Locate the cell with the specified text and output its (X, Y) center coordinate. 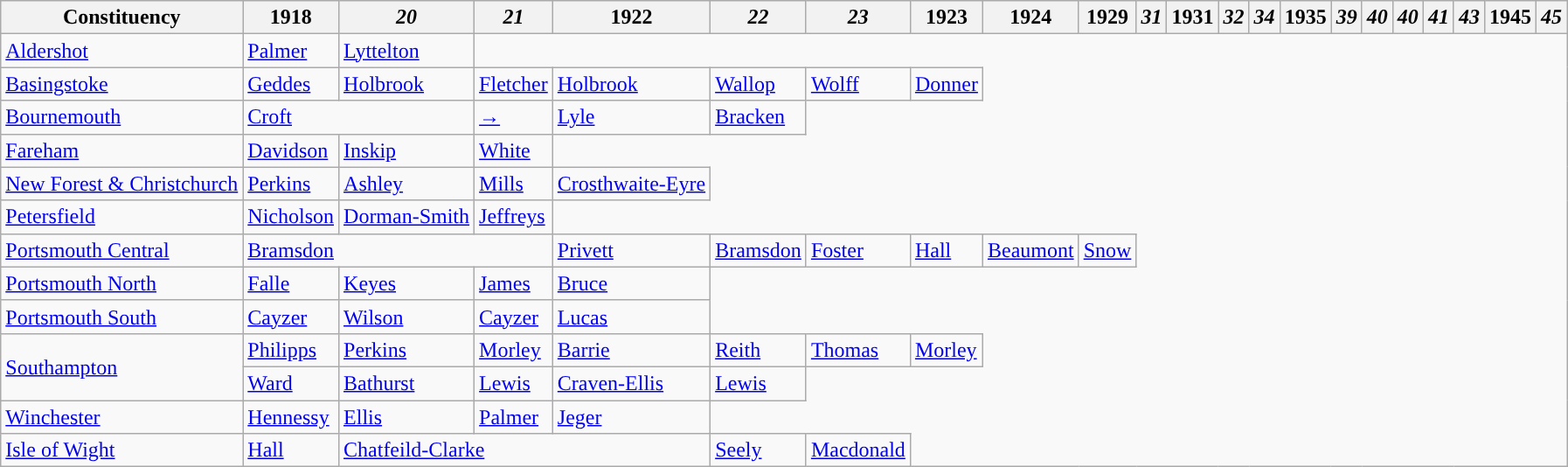
Bathurst (407, 383)
Snow (1107, 250)
1935 (1306, 17)
Fletcher (514, 84)
23 (858, 17)
Croft (358, 117)
Portsmouth South (122, 317)
Lyttelton (407, 51)
45 (1552, 17)
20 (407, 17)
1929 (1107, 17)
Jeffreys (514, 217)
Foster (858, 250)
Philipps (291, 350)
Wilson (407, 317)
Ward (291, 383)
Hennessy (291, 417)
1922 (631, 17)
Southampton (122, 366)
Macdonald (858, 450)
Craven-Ellis (631, 383)
Fareham (122, 150)
Ellis (407, 417)
21 (514, 17)
Portsmouth North (122, 283)
1931 (1192, 17)
32 (1234, 17)
Seely (759, 450)
Chatfeild-Clarke (524, 450)
Privett (631, 250)
Bournemouth (122, 117)
→ (514, 117)
Lyle (631, 117)
Nicholson (291, 217)
Crosthwaite-Eyre (631, 184)
Inskip (407, 150)
Beaumont (1030, 250)
Barrie (631, 350)
Geddes (291, 84)
James (514, 283)
Isle of Wight (122, 450)
Winchester (122, 417)
Keyes (407, 283)
Dorman-Smith (407, 217)
Mills (514, 184)
Wallop (759, 84)
41 (1439, 17)
Bruce (631, 283)
Portsmouth Central (122, 250)
Lucas (631, 317)
Constituency (122, 17)
Aldershot (122, 51)
Bracken (759, 117)
Davidson (291, 150)
Falle (291, 283)
31 (1152, 17)
1918 (291, 17)
1945 (1510, 17)
Jeger (631, 417)
Ashley (407, 184)
Petersfield (122, 217)
1923 (946, 17)
34 (1264, 17)
Wolff (858, 84)
White (514, 150)
Basingstoke (122, 84)
22 (759, 17)
39 (1346, 17)
Reith (759, 350)
1924 (1030, 17)
Thomas (858, 350)
New Forest & Christchurch (122, 184)
Donner (946, 84)
43 (1468, 17)
